For the text-containing cell, return its midpoint in [X, Y] coordinate format. 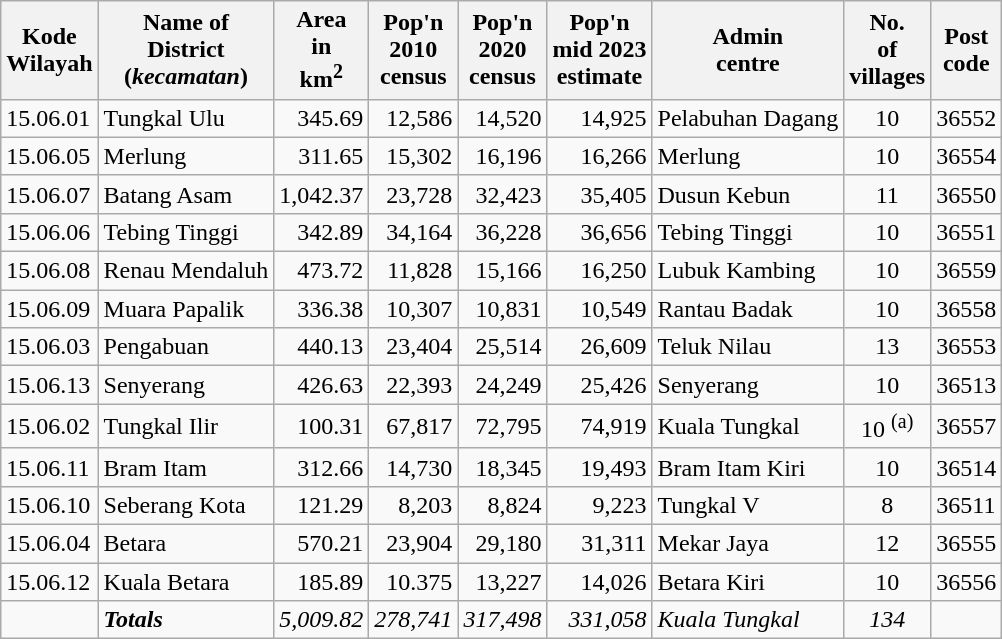
10,307 [414, 309]
Bram Itam Kiri [748, 467]
36559 [966, 271]
8,203 [414, 505]
100.31 [322, 426]
Tungkal Ilir [186, 426]
36513 [966, 385]
72,795 [502, 426]
8 [888, 505]
Renau Mendaluh [186, 271]
15.06.01 [50, 118]
26,609 [600, 347]
Muara Papalik [186, 309]
Betara Kiri [748, 582]
Areain km2 [322, 50]
Postcode [966, 50]
31,311 [600, 543]
Pelabuhan Dagang [748, 118]
15,302 [414, 156]
Tungkal Ulu [186, 118]
312.66 [322, 467]
Pop'n mid 2023estimate [600, 50]
12 [888, 543]
36,656 [600, 232]
11,828 [414, 271]
10,831 [502, 309]
8,824 [502, 505]
14,520 [502, 118]
Totals [186, 620]
No. of villages [888, 50]
34,164 [414, 232]
1,042.37 [322, 194]
342.89 [322, 232]
36556 [966, 582]
440.13 [322, 347]
16,266 [600, 156]
29,180 [502, 543]
15.06.06 [50, 232]
15.06.03 [50, 347]
36,228 [502, 232]
9,223 [600, 505]
15.06.12 [50, 582]
331,058 [600, 620]
278,741 [414, 620]
Dusun Kebun [748, 194]
36554 [966, 156]
11 [888, 194]
36550 [966, 194]
23,404 [414, 347]
19,493 [600, 467]
15.06.09 [50, 309]
32,423 [502, 194]
67,817 [414, 426]
Admin centre [748, 50]
36553 [966, 347]
15.06.02 [50, 426]
23,728 [414, 194]
13 [888, 347]
36557 [966, 426]
5,009.82 [322, 620]
13,227 [502, 582]
15.06.07 [50, 194]
36552 [966, 118]
317,498 [502, 620]
36558 [966, 309]
36511 [966, 505]
345.69 [322, 118]
36555 [966, 543]
16,196 [502, 156]
311.65 [322, 156]
Betara [186, 543]
36514 [966, 467]
24,249 [502, 385]
336.38 [322, 309]
10.375 [414, 582]
15.06.08 [50, 271]
22,393 [414, 385]
16,250 [600, 271]
18,345 [502, 467]
Rantau Badak [748, 309]
Mekar Jaya [748, 543]
14,925 [600, 118]
134 [888, 620]
Batang Asam [186, 194]
Pengabuan [186, 347]
10,549 [600, 309]
15.06.11 [50, 467]
25,514 [502, 347]
Pop'n 2010census [414, 50]
74,919 [600, 426]
Pop'n 2020census [502, 50]
25,426 [600, 385]
15,166 [502, 271]
Kode Wilayah [50, 50]
Tungkal V [748, 505]
570.21 [322, 543]
Teluk Nilau [748, 347]
Kuala Betara [186, 582]
121.29 [322, 505]
15.06.04 [50, 543]
185.89 [322, 582]
Seberang Kota [186, 505]
10 (a) [888, 426]
Name of District(kecamatan) [186, 50]
23,904 [414, 543]
15.06.05 [50, 156]
14,730 [414, 467]
15.06.13 [50, 385]
35,405 [600, 194]
Bram Itam [186, 467]
Lubuk Kambing [748, 271]
426.63 [322, 385]
15.06.10 [50, 505]
473.72 [322, 271]
36551 [966, 232]
14,026 [600, 582]
12,586 [414, 118]
